Provide the (X, Y) coordinate of the cell's center where the given text is located.  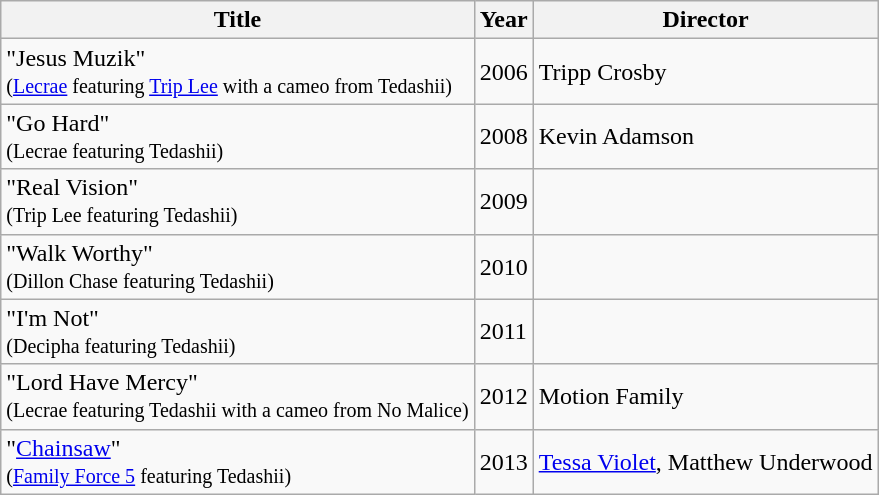
"Jesus Muzik" (Lecrae featuring Trip Lee with a cameo from Tedashii) (238, 72)
Tessa Violet, Matthew Underwood (706, 462)
2009 (504, 202)
"Go Hard" (Lecrae featuring Tedashii) (238, 136)
2013 (504, 462)
Kevin Adamson (706, 136)
Motion Family (706, 396)
2006 (504, 72)
"Lord Have Mercy" (Lecrae featuring Tedashii with a cameo from No Malice) (238, 396)
2012 (504, 396)
Year (504, 20)
Tripp Crosby (706, 72)
Director (706, 20)
"Chainsaw" (Family Force 5 featuring Tedashii) (238, 462)
2011 (504, 332)
2008 (504, 136)
Title (238, 20)
2010 (504, 266)
"Walk Worthy" (Dillon Chase featuring Tedashii) (238, 266)
"Real Vision" (Trip Lee featuring Tedashii) (238, 202)
"I'm Not" (Decipha featuring Tedashii) (238, 332)
